Return [x, y] of the center of cell containing provided text 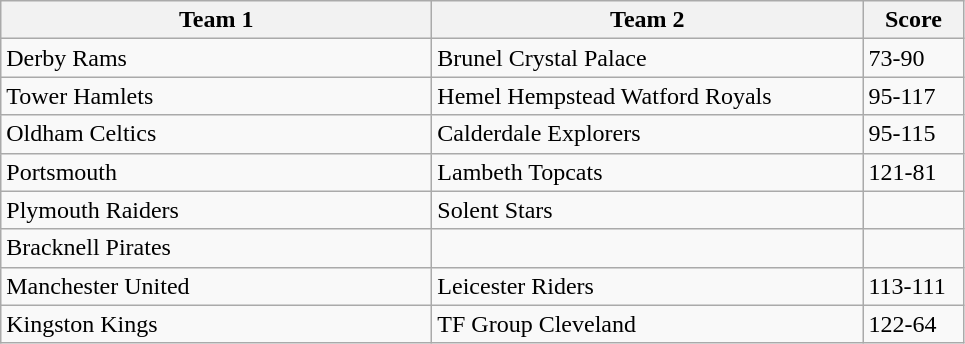
Portsmouth [216, 172]
121-81 [914, 172]
95-115 [914, 134]
113-111 [914, 286]
Oldham Celtics [216, 134]
Tower Hamlets [216, 96]
Calderdale Explorers [648, 134]
Lambeth Topcats [648, 172]
Derby Rams [216, 58]
Plymouth Raiders [216, 210]
Hemel Hempstead Watford Royals [648, 96]
Leicester Riders [648, 286]
Team 1 [216, 20]
122-64 [914, 324]
Brunel Crystal Palace [648, 58]
Bracknell Pirates [216, 248]
95-117 [914, 96]
TF Group Cleveland [648, 324]
Team 2 [648, 20]
Solent Stars [648, 210]
Score [914, 20]
73-90 [914, 58]
Kingston Kings [216, 324]
Manchester United [216, 286]
